Provide the [X, Y] coordinate of the cell's center where the given text is located.  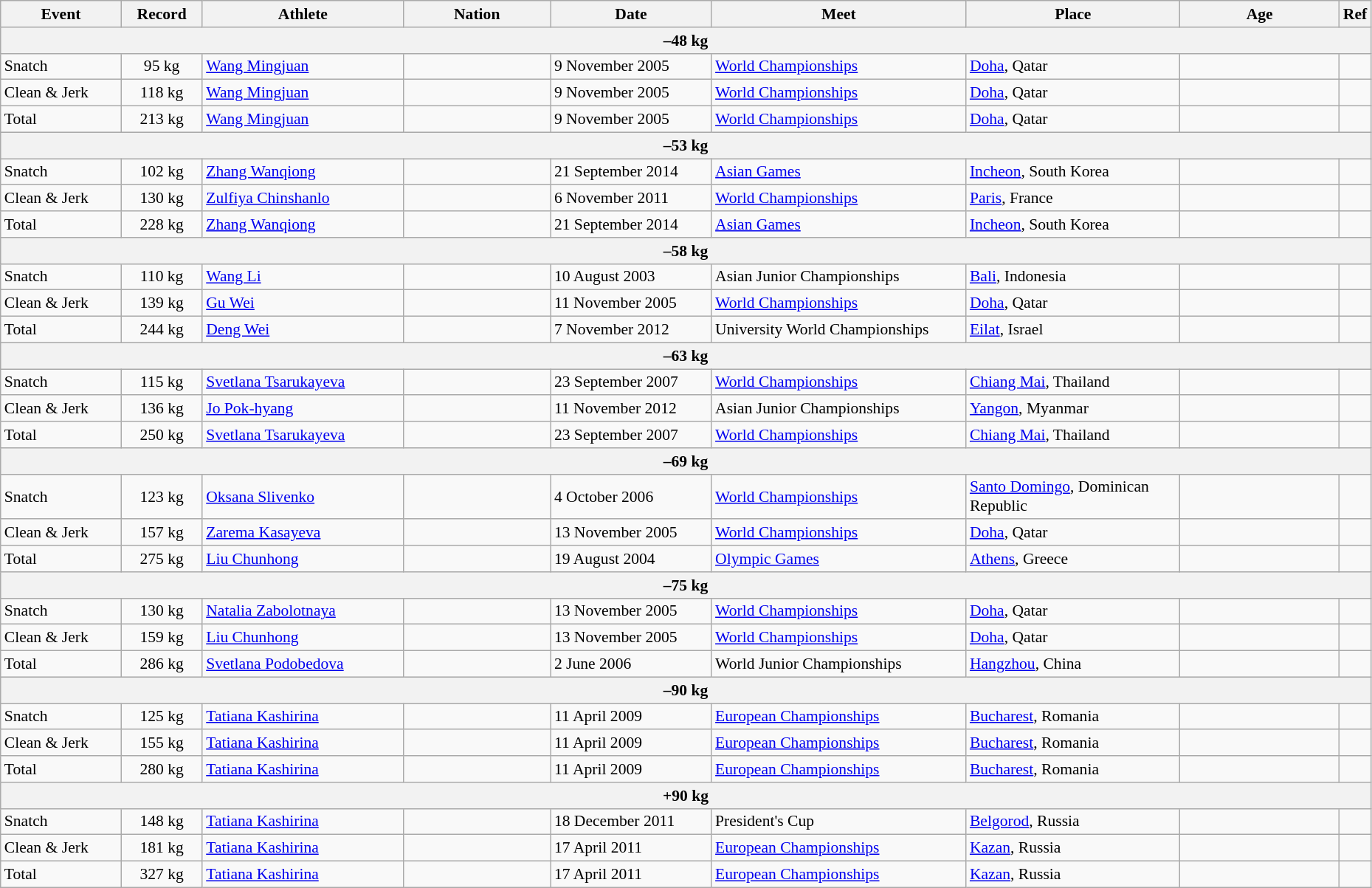
Natalia Zabolotnaya [303, 611]
115 kg [162, 382]
–75 kg [686, 585]
Belgorod, Russia [1073, 822]
Eilat, Israel [1073, 330]
7 November 2012 [631, 330]
18 December 2011 [631, 822]
–53 kg [686, 145]
World Junior Championships [838, 664]
118 kg [162, 93]
Gu Wei [303, 303]
Yangon, Myanmar [1073, 409]
Santo Domingo, Dominican Republic [1073, 496]
10 August 2003 [631, 277]
159 kg [162, 638]
228 kg [162, 224]
244 kg [162, 330]
–90 kg [686, 690]
4 October 2006 [631, 496]
–48 kg [686, 41]
Nation [477, 14]
181 kg [162, 848]
95 kg [162, 66]
Oksana Slivenko [303, 496]
Record [162, 14]
Hangzhou, China [1073, 664]
280 kg [162, 769]
Event [61, 14]
Olympic Games [838, 559]
Bali, Indonesia [1073, 277]
Athlete [303, 14]
110 kg [162, 277]
148 kg [162, 822]
Jo Pok-hyang [303, 409]
President's Cup [838, 822]
Deng Wei [303, 330]
Zarema Kasayeva [303, 533]
University World Championships [838, 330]
102 kg [162, 172]
–58 kg [686, 251]
2 June 2006 [631, 664]
–63 kg [686, 356]
157 kg [162, 533]
Age [1260, 14]
275 kg [162, 559]
Ref [1355, 14]
11 November 2005 [631, 303]
Date [631, 14]
155 kg [162, 743]
213 kg [162, 120]
123 kg [162, 496]
19 August 2004 [631, 559]
136 kg [162, 409]
11 November 2012 [631, 409]
Place [1073, 14]
Paris, France [1073, 199]
Meet [838, 14]
Zulfiya Chinshanlo [303, 199]
Svetlana Podobedova [303, 664]
6 November 2011 [631, 199]
250 kg [162, 435]
+90 kg [686, 796]
Wang Li [303, 277]
–69 kg [686, 461]
139 kg [162, 303]
Athens, Greece [1073, 559]
327 kg [162, 875]
125 kg [162, 717]
286 kg [162, 664]
